Capture the cell that displays the provided text and extract its [X, Y] central coordinate. 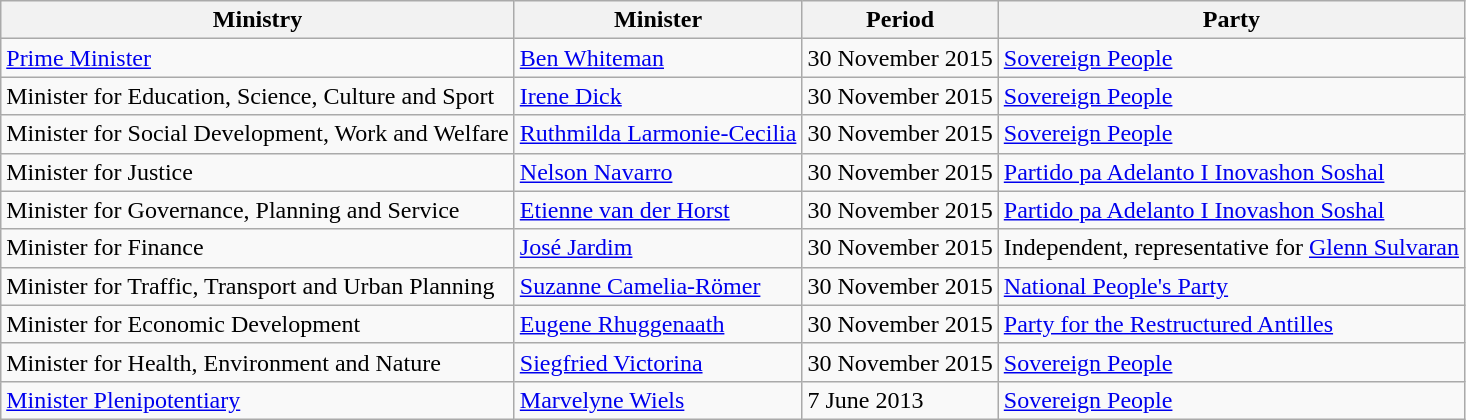
José Jardim [658, 248]
Minister for Health, Environment and Nature [258, 362]
Irene Dick [658, 96]
7 June 2013 [900, 400]
Minister for Social Development, Work and Welfare [258, 134]
Party [1231, 20]
Period [900, 20]
Marvelyne Wiels [658, 400]
Minister for Justice [258, 172]
National People's Party [1231, 286]
Ministry [258, 20]
Minister [658, 20]
Ruthmilda Larmonie-Cecilia [658, 134]
Nelson Navarro [658, 172]
Minister Plenipotentiary [258, 400]
Ben Whiteman [658, 58]
Etienne van der Horst [658, 210]
Siegfried Victorina [658, 362]
Eugene Rhuggenaath [658, 324]
Minister for Finance [258, 248]
Minister for Traffic, Transport and Urban Planning [258, 286]
Minister for Economic Development [258, 324]
Minister for Governance, Planning and Service [258, 210]
Suzanne Camelia-Römer [658, 286]
Independent, representative for Glenn Sulvaran [1231, 248]
Prime Minister [258, 58]
Minister for Education, Science, Culture and Sport [258, 96]
Party for the Restructured Antilles [1231, 324]
